From the cell containing the given text, extract its center point as (X, Y) coordinate. 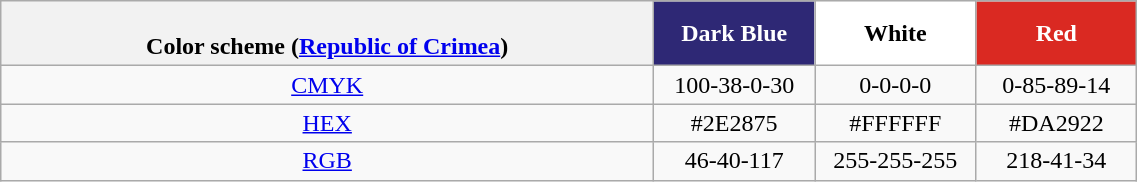
RGB (328, 161)
#2E2875 (734, 123)
255-255-255 (896, 161)
46-40-117 (734, 161)
#DA2922 (1056, 123)
Red (1056, 34)
0-0-0-0 (896, 85)
HEX (328, 123)
Dark Blue (734, 34)
218-41-34 (1056, 161)
#FFFFFF (896, 123)
Color scheme (Republic of Crimea) (328, 34)
0-85-89-14 (1056, 85)
White (896, 34)
100-38-0-30 (734, 85)
CMYK (328, 85)
